Output the (x, y) coordinate of the center of the cell containing the given text.  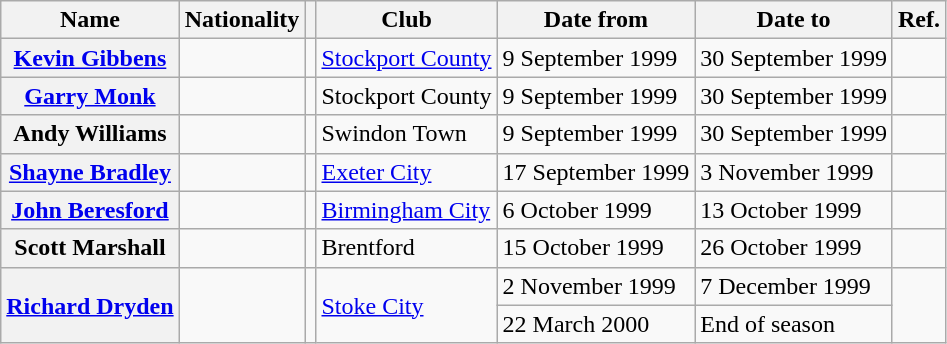
Ref. (918, 20)
Shayne Bradley (90, 172)
Nationality (242, 20)
Andy Williams (90, 134)
13 October 1999 (794, 210)
26 October 1999 (794, 248)
3 November 1999 (794, 172)
Brentford (406, 248)
6 October 1999 (596, 210)
Kevin Gibbens (90, 58)
Scott Marshall (90, 248)
Exeter City (406, 172)
15 October 1999 (596, 248)
Name (90, 20)
Stoke City (406, 305)
17 September 1999 (596, 172)
Swindon Town (406, 134)
Date to (794, 20)
Garry Monk (90, 96)
22 March 2000 (596, 324)
John Beresford (90, 210)
Club (406, 20)
Date from (596, 20)
Richard Dryden (90, 305)
Birmingham City (406, 210)
End of season (794, 324)
7 December 1999 (794, 286)
2 November 1999 (596, 286)
